Return [x, y] of the center of cell containing provided text 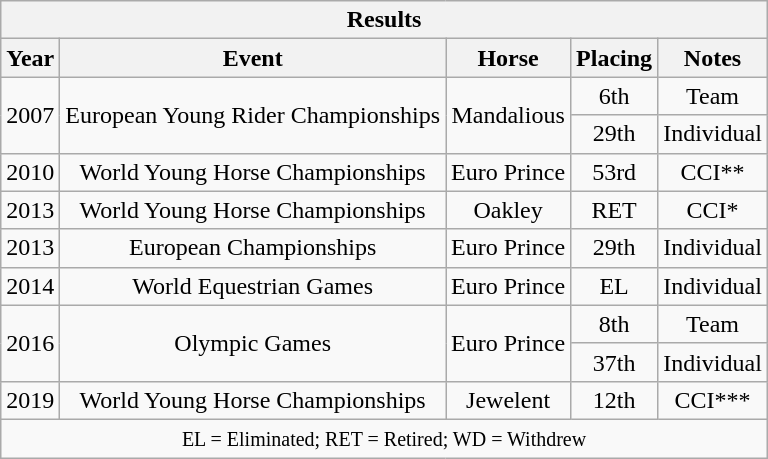
2016 [30, 343]
Oakley [508, 210]
CCI* [713, 210]
Olympic Games [253, 343]
12th [614, 400]
EL = Eliminated; RET = Retired; WD = Withdrew [384, 438]
European Championships [253, 248]
Results [384, 20]
European Young Rider Championships [253, 115]
Horse [508, 58]
CCI** [713, 172]
2010 [30, 172]
Jewelent [508, 400]
2014 [30, 286]
World Equestrian Games [253, 286]
Mandalious [508, 115]
RET [614, 210]
CCI*** [713, 400]
Notes [713, 58]
2007 [30, 115]
37th [614, 362]
2019 [30, 400]
EL [614, 286]
6th [614, 96]
Year [30, 58]
53rd [614, 172]
Placing [614, 58]
8th [614, 324]
Event [253, 58]
